Scan for the cell matching the given text and deliver its [X, Y] coordinate at center. 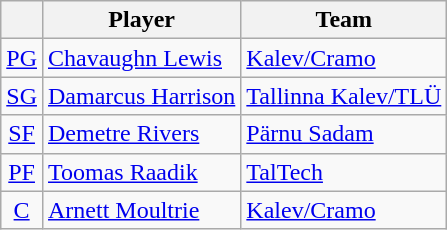
Player [141, 20]
Chavaughn Lewis [141, 58]
Damarcus Harrison [141, 96]
PG [22, 58]
TalTech [344, 172]
Toomas Raadik [141, 172]
C [22, 210]
SG [22, 96]
Tallinna Kalev/TLÜ [344, 96]
Demetre Rivers [141, 134]
Arnett Moultrie [141, 210]
SF [22, 134]
Team [344, 20]
PF [22, 172]
Pärnu Sadam [344, 134]
